Return the (X, Y) coordinate for the center point of the cell that contains the specified text.  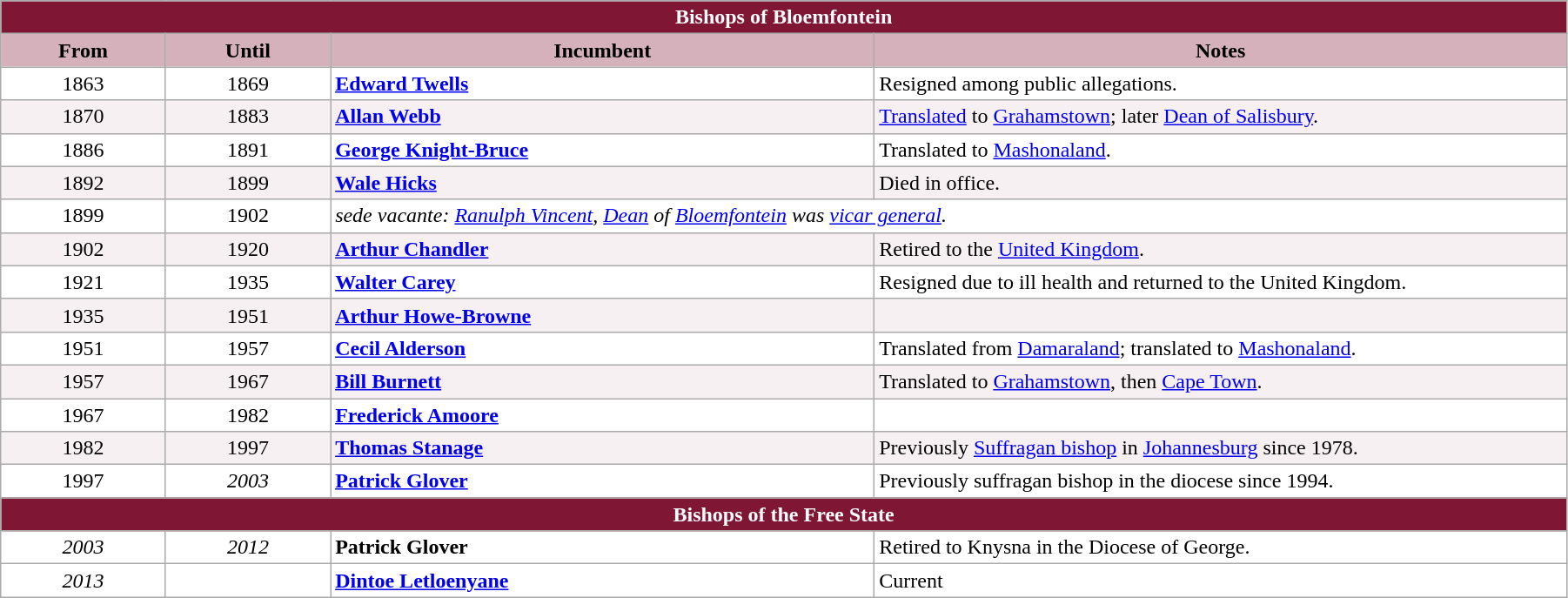
Translated to Grahamstown, then Cape Town. (1221, 381)
Incumbent (602, 50)
Until (247, 50)
Walter Carey (602, 282)
Translated to Grahamstown; later Dean of Salisbury. (1221, 117)
Previously Suffragan bishop in Johannesburg since 1978. (1221, 448)
Arthur Chandler (602, 249)
2013 (84, 581)
Retired to the United Kingdom. (1221, 249)
Previously suffragan bishop in the diocese since 1994. (1221, 481)
Retired to Knysna in the Diocese of George. (1221, 548)
sede vacante: Ranulph Vincent, Dean of Bloemfontein was vicar general. (948, 216)
George Knight-Bruce (602, 150)
Edward Twells (602, 84)
Notes (1221, 50)
Cecil Alderson (602, 348)
2012 (247, 548)
Wale Hicks (602, 183)
1883 (247, 117)
1892 (84, 183)
1870 (84, 117)
Translated to Mashonaland. (1221, 150)
Bishops of the Free State (784, 514)
Frederick Amoore (602, 415)
Current (1221, 581)
Allan Webb (602, 117)
Bill Burnett (602, 381)
1920 (247, 249)
Arthur Howe-Browne (602, 315)
Resigned among public allegations. (1221, 84)
1891 (247, 150)
1869 (247, 84)
Dintoe Letloenyane (602, 581)
1921 (84, 282)
Died in office. (1221, 183)
Translated from Damaraland; translated to Mashonaland. (1221, 348)
1886 (84, 150)
Bishops of Bloemfontein (784, 17)
Thomas Stanage (602, 448)
From (84, 50)
1863 (84, 84)
Resigned due to ill health and returned to the United Kingdom. (1221, 282)
